Locate the cell with the specified text and output its [x, y] center coordinate. 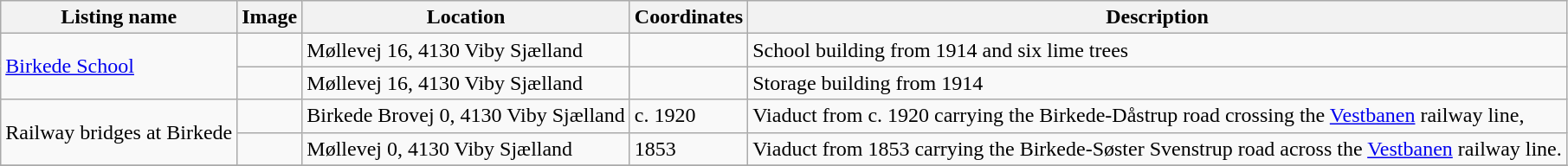
Listing name [119, 17]
Birkede School [119, 67]
Møllevej 0, 4130 Viby Sjælland [466, 149]
Description [1158, 17]
Viaduct from 1853 carrying the Birkede-Søster Svenstrup road across the Vestbanen railway line. [1158, 149]
School building from 1914 and six lime trees [1158, 50]
c. 1920 [688, 116]
Railway bridges at Birkede [119, 132]
Image [270, 17]
Coordinates [688, 17]
Storage building from 1914 [1158, 83]
1853 [688, 149]
Viaduct from c. 1920 carrying the Birkede-Dåstrup road crossing the Vestbanen railway line, [1158, 116]
Location [466, 17]
Birkede Brovej 0, 4130 Viby Sjælland [466, 116]
